Search for the cell housing the specified text and yield its (X, Y) center coordinate. 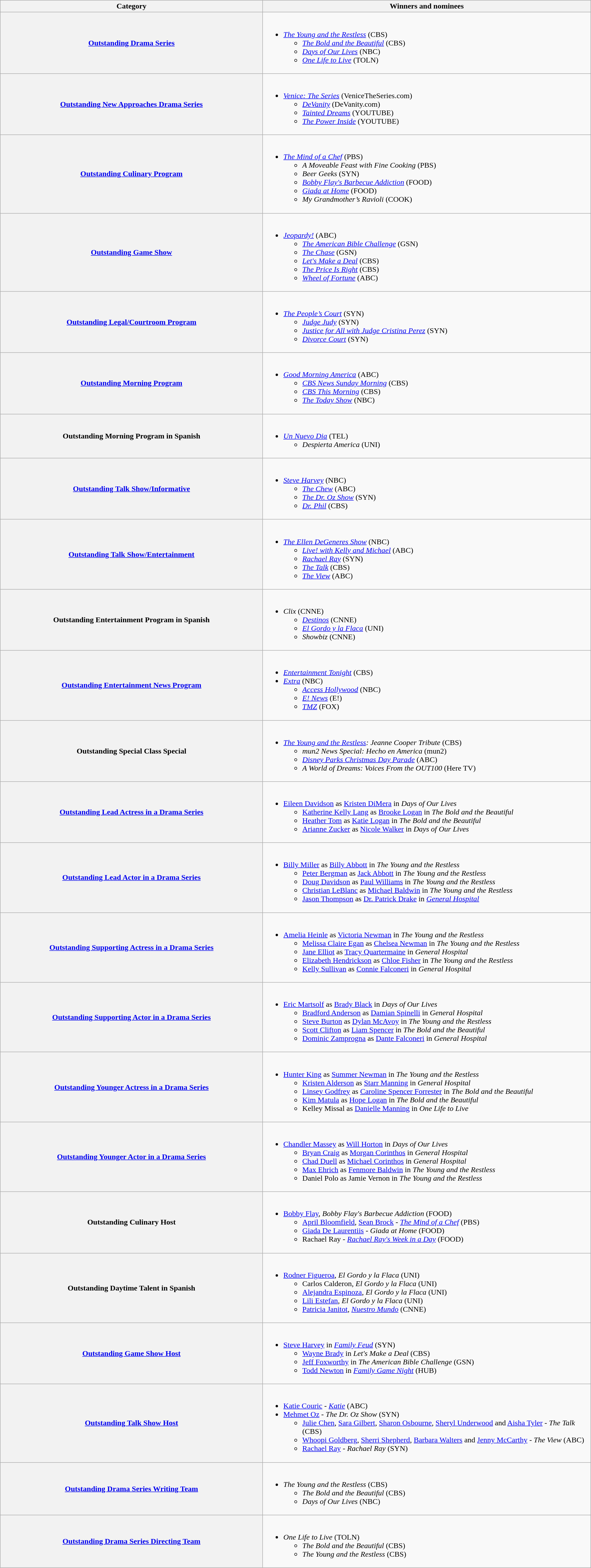
Outstanding Legal/Courtroom Program (131, 322)
Outstanding New Approaches Drama Series (131, 104)
Jeopardy! (ABC)The American Bible Challenge (GSN)The Chase (GSN)Let's Make a Deal (CBS)The Price Is Right (CBS)Wheel of Fortune (ABC) (427, 252)
Good Morning America (ABC)CBS News Sunday Morning (CBS)CBS This Morning (CBS)The Today Show (NBC) (427, 383)
Entertainment Tonight (CBS)Extra (NBC)Access Hollywood (NBC)E! News (E!)TMZ (FOX) (427, 685)
Outstanding Drama Series (131, 43)
Outstanding Supporting Actor in a Drama Series (131, 1017)
Outstanding Lead Actor in a Drama Series (131, 878)
Outstanding Entertainment News Program (131, 685)
Outstanding Entertainment Program in Spanish (131, 620)
The Young and the Restless (CBS)The Bold and the Beautiful (CBS)Days of Our Lives (NBC)One Life to Live (TOLN) (427, 43)
The Young and the Restless (CBS)The Bold and the Beautiful (CBS)Days of Our Lives (NBC) (427, 1489)
Outstanding Morning Program (131, 383)
Venice: The Series (VeniceTheSeries.com)DeVanity (DeVanity.com)Tainted Dreams (YOUTUBE)The Power Inside (YOUTUBE) (427, 104)
Outstanding Drama Series Writing Team (131, 1489)
Outstanding Younger Actor in a Drama Series (131, 1157)
One Life to Live (TOLN)The Bold and the Beautiful (CBS)The Young and the Restless (CBS) (427, 1541)
Clix (CNNE)Destinos (CNNE)El Gordo y la Flaca (UNI)Showbiz (CNNE) (427, 620)
Un Nuevo Dia (TEL)Despierta America (UNI) (427, 436)
Outstanding Game Show Host (131, 1353)
Outstanding Morning Program in Spanish (131, 436)
Outstanding Lead Actress in a Drama Series (131, 812)
Outstanding Supporting Actress in a Drama Series (131, 948)
Outstanding Daytime Talent in Spanish (131, 1288)
Outstanding Special Class Special (131, 751)
Outstanding Game Show (131, 252)
Outstanding Drama Series Directing Team (131, 1541)
Outstanding Talk Show Host (131, 1423)
The Ellen DeGeneres Show (NBC)Live! with Kelly and Michael (ABC)Rachael Ray (SYN)The Talk (CBS)The View (ABC) (427, 554)
Outstanding Younger Actress in a Drama Series (131, 1087)
Winners and nominees (427, 6)
Outstanding Culinary Host (131, 1222)
Outstanding Culinary Program (131, 174)
The People’s Court (SYN)Judge Judy (SYN)Justice for All with Judge Cristina Perez (SYN)Divorce Court (SYN) (427, 322)
Outstanding Talk Show/Entertainment (131, 554)
Steve Harvey (NBC)The Chew (ABC)The Dr. Oz Show (SYN)Dr. Phil (CBS) (427, 489)
Category (131, 6)
Outstanding Talk Show/Informative (131, 489)
